Return the (x, y) coordinate for the center point of the cell that contains the specified text.  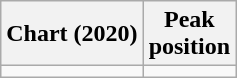
Peakposition (189, 34)
Chart (2020) (72, 34)
